Locate the cell with the specified text and output its (X, Y) center coordinate. 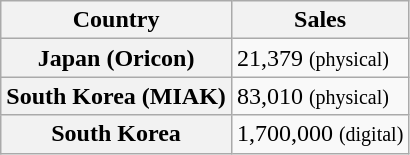
Country (116, 20)
83,010 (physical) (320, 96)
South Korea (116, 134)
1,700,000 (digital) (320, 134)
South Korea (MIAK) (116, 96)
Sales (320, 20)
21,379 (physical) (320, 58)
Japan (Oricon) (116, 58)
